From the cell containing the given text, extract its center point as (x, y) coordinate. 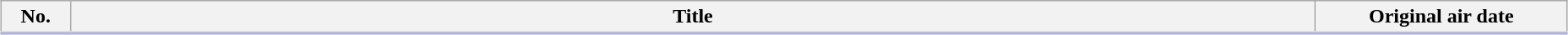
Title (693, 17)
Original air date (1441, 17)
No. (35, 17)
